Return (X, Y) of the center of cell containing provided text 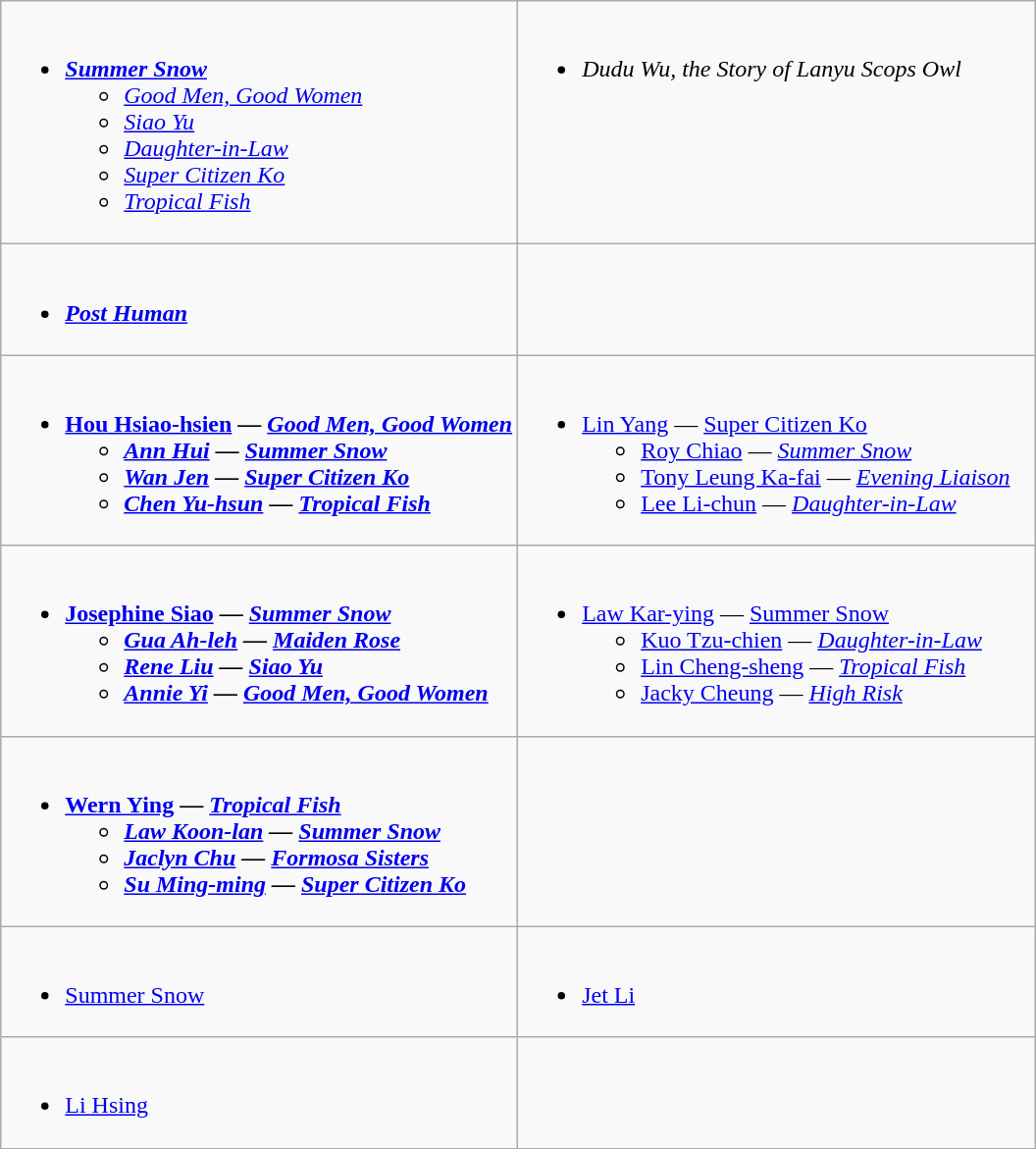
Wern Ying — Tropical FishLaw Koon-lan — Summer SnowJaclyn Chu — Formosa SistersSu Ming-ming — Super Citizen Ko (259, 831)
Summer Snow (259, 981)
Lin Yang — Super Citizen KoRoy Chiao — Summer SnowTony Leung Ka-fai — Evening LiaisonLee Li-chun — Daughter-in-Law (777, 450)
Law Kar-ying — Summer SnowKuo Tzu-chien — Daughter-in-LawLin Cheng-sheng — Tropical FishJacky Cheung — High Risk (777, 641)
Josephine Siao — Summer SnowGua Ah-leh — Maiden RoseRene Liu — Siao YuAnnie Yi — Good Men, Good Women (259, 641)
Dudu Wu, the Story of Lanyu Scops Owl (777, 123)
Summer SnowGood Men, Good WomenSiao YuDaughter-in-LawSuper Citizen KoTropical Fish (259, 123)
Jet Li (777, 981)
Hou Hsiao-hsien — Good Men, Good WomenAnn Hui — Summer SnowWan Jen — Super Citizen KoChen Yu-hsun — Tropical Fish (259, 450)
Post Human (259, 300)
Li Hsing (259, 1093)
